Output the [x, y] coordinate of the center of the cell containing the given text.  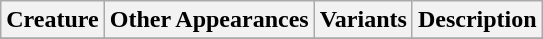
Creature [52, 20]
Variants [363, 20]
Description [477, 20]
Other Appearances [209, 20]
